Identify which cell holds the provided text, then report its (X, Y) central coordinate. 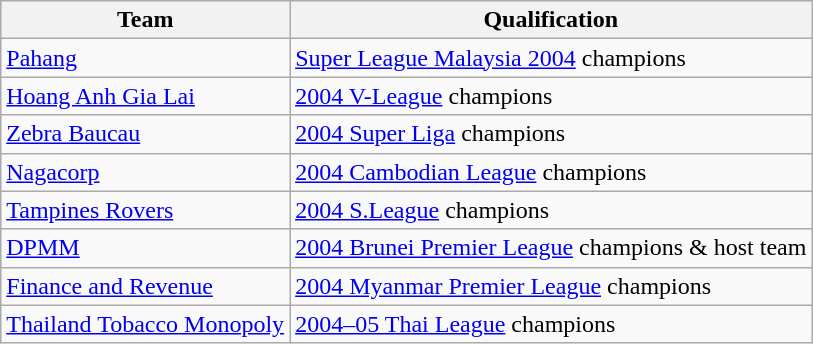
2004 Brunei Premier League champions & host team (551, 248)
Nagacorp (146, 172)
2004 Super Liga champions (551, 134)
Zebra Baucau (146, 134)
Finance and Revenue (146, 286)
Super League Malaysia 2004 champions (551, 58)
2004 Myanmar Premier League champions (551, 286)
DPMM (146, 248)
2004 S.League champions (551, 210)
2004 Cambodian League champions (551, 172)
Pahang (146, 58)
Thailand Tobacco Monopoly (146, 324)
Tampines Rovers (146, 210)
Hoang Anh Gia Lai (146, 96)
Qualification (551, 20)
2004 V-League champions (551, 96)
2004–05 Thai League champions (551, 324)
Team (146, 20)
